Pinpoint the cell where the given text exists, returning its (x, y) midpoint coordinate. 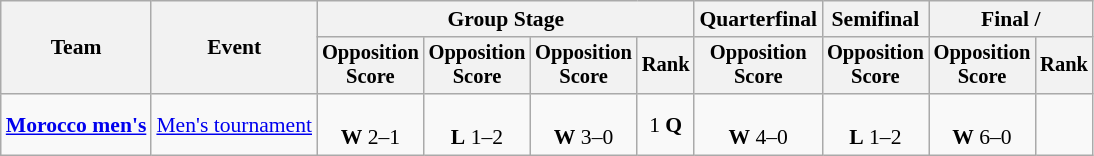
Event (234, 48)
1 Q (666, 124)
W 2–1 (370, 124)
W 6–0 (982, 124)
Semifinal (876, 19)
Quarterfinal (758, 19)
Final / (1011, 19)
Men's tournament (234, 124)
Team (76, 48)
Morocco men's (76, 124)
W 3–0 (584, 124)
Group Stage (506, 19)
W 4–0 (758, 124)
